Extract the [x, y] coordinate from the center of the cell holding the provided text.  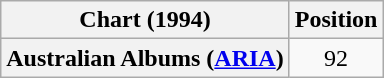
Position [336, 20]
Chart (1994) [145, 20]
Australian Albums (ARIA) [145, 58]
92 [336, 58]
